Scan for the cell matching the given text and deliver its [X, Y] coordinate at center. 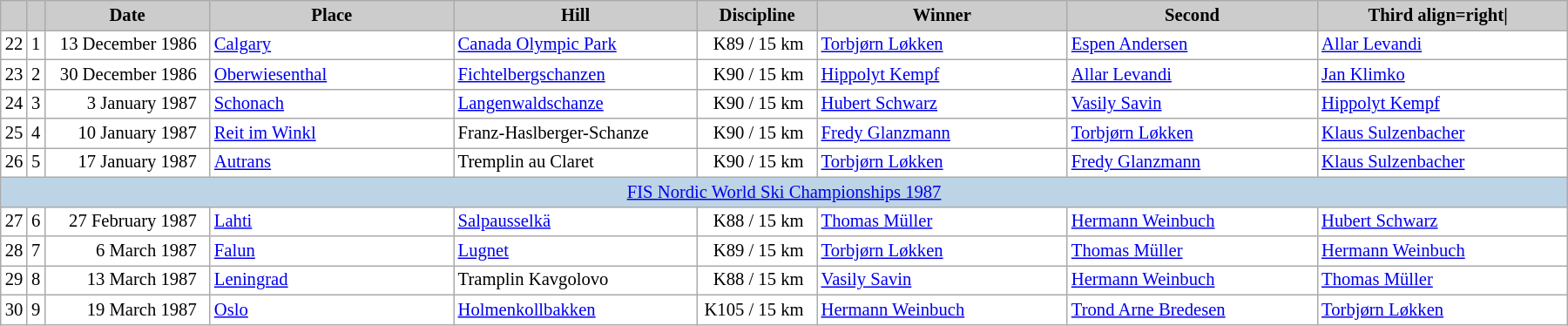
Second [1192, 15]
Tremplin au Claret [576, 162]
Oberwiesenthal [332, 74]
13 December 1986 [127, 44]
1 [36, 44]
3 [36, 104]
27 [14, 221]
19 March 1987 [127, 309]
Place [332, 15]
Discipline [756, 15]
28 [14, 250]
8 [36, 280]
30 December 1986 [127, 74]
Jan Klimko [1443, 74]
Langenwaldschanze [576, 104]
Calgary [332, 44]
25 [14, 133]
13 March 1987 [127, 280]
22 [14, 44]
Winner [943, 15]
27 February 1987 [127, 221]
24 [14, 104]
Schonach [332, 104]
7 [36, 250]
Oslo [332, 309]
Lugnet [576, 250]
6 March 1987 [127, 250]
17 January 1987 [127, 162]
4 [36, 133]
K105 / 15 km [756, 309]
2 [36, 74]
Falun [332, 250]
FIS Nordic World Ski Championships 1987 [784, 192]
3 January 1987 [127, 104]
30 [14, 309]
Salpausselkä [576, 221]
5 [36, 162]
Lahti [332, 221]
Autrans [332, 162]
23 [14, 74]
10 January 1987 [127, 133]
Tramplin Kavgolovo [576, 280]
26 [14, 162]
Hill [576, 15]
29 [14, 280]
Third align=right| [1443, 15]
9 [36, 309]
6 [36, 221]
Leningrad [332, 280]
Reit im Winkl [332, 133]
Holmenkollbakken [576, 309]
Fichtelbergschanzen [576, 74]
Franz-Haslberger-Schanze [576, 133]
Date [127, 15]
Trond Arne Bredesen [1192, 309]
Espen Andersen [1192, 44]
Canada Olympic Park [576, 44]
